Identify which cell holds the provided text, then report its (X, Y) central coordinate. 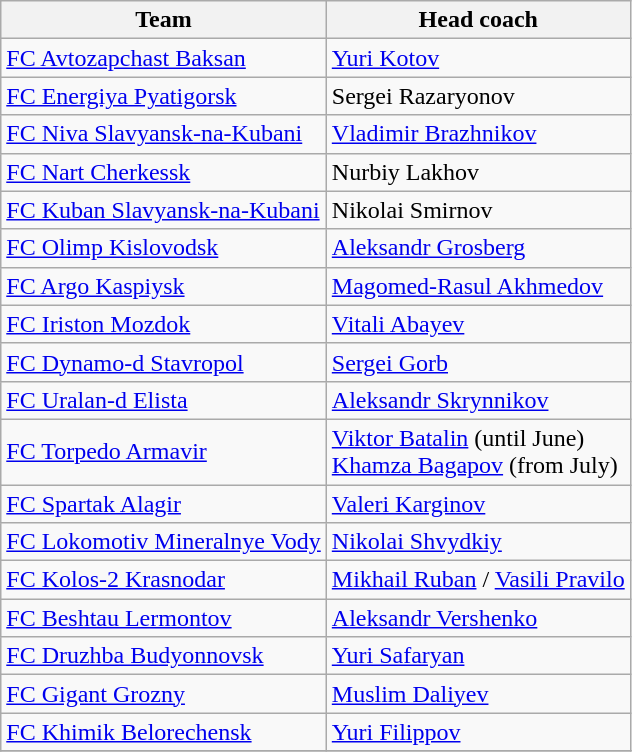
Head coach (478, 20)
FC Uralan-d Elista (164, 400)
FC Gigant Grozny (164, 694)
FC Energiya Pyatigorsk (164, 96)
Magomed-Rasul Akhmedov (478, 286)
FC Avtozapchast Baksan (164, 58)
Yuri Filippov (478, 732)
Valeri Karginov (478, 503)
FC Niva Slavyansk-na-Kubani (164, 134)
Aleksandr Vershenko (478, 618)
Vladimir Brazhnikov (478, 134)
Yuri Safaryan (478, 656)
FC Iriston Mozdok (164, 324)
FC Argo Kaspiysk (164, 286)
Nurbiy Lakhov (478, 172)
Nikolai Shvydkiy (478, 542)
FC Nart Cherkessk (164, 172)
Aleksandr Skrynnikov (478, 400)
FC Olimp Kislovodsk (164, 248)
Sergei Gorb (478, 362)
Team (164, 20)
Sergei Razaryonov (478, 96)
FC Spartak Alagir (164, 503)
Vitali Abayev (478, 324)
FC Kolos-2 Krasnodar (164, 580)
Muslim Daliyev (478, 694)
Nikolai Smirnov (478, 210)
Mikhail Ruban / Vasili Pravilo (478, 580)
FC Kuban Slavyansk-na-Kubani (164, 210)
Aleksandr Grosberg (478, 248)
FC Khimik Belorechensk (164, 732)
Yuri Kotov (478, 58)
FC Druzhba Budyonnovsk (164, 656)
FC Dynamo-d Stavropol (164, 362)
FC Torpedo Armavir (164, 452)
Viktor Batalin (until June)Khamza Bagapov (from July) (478, 452)
FC Lokomotiv Mineralnye Vody (164, 542)
FC Beshtau Lermontov (164, 618)
